Locate the cell with the specified text and output its [X, Y] center coordinate. 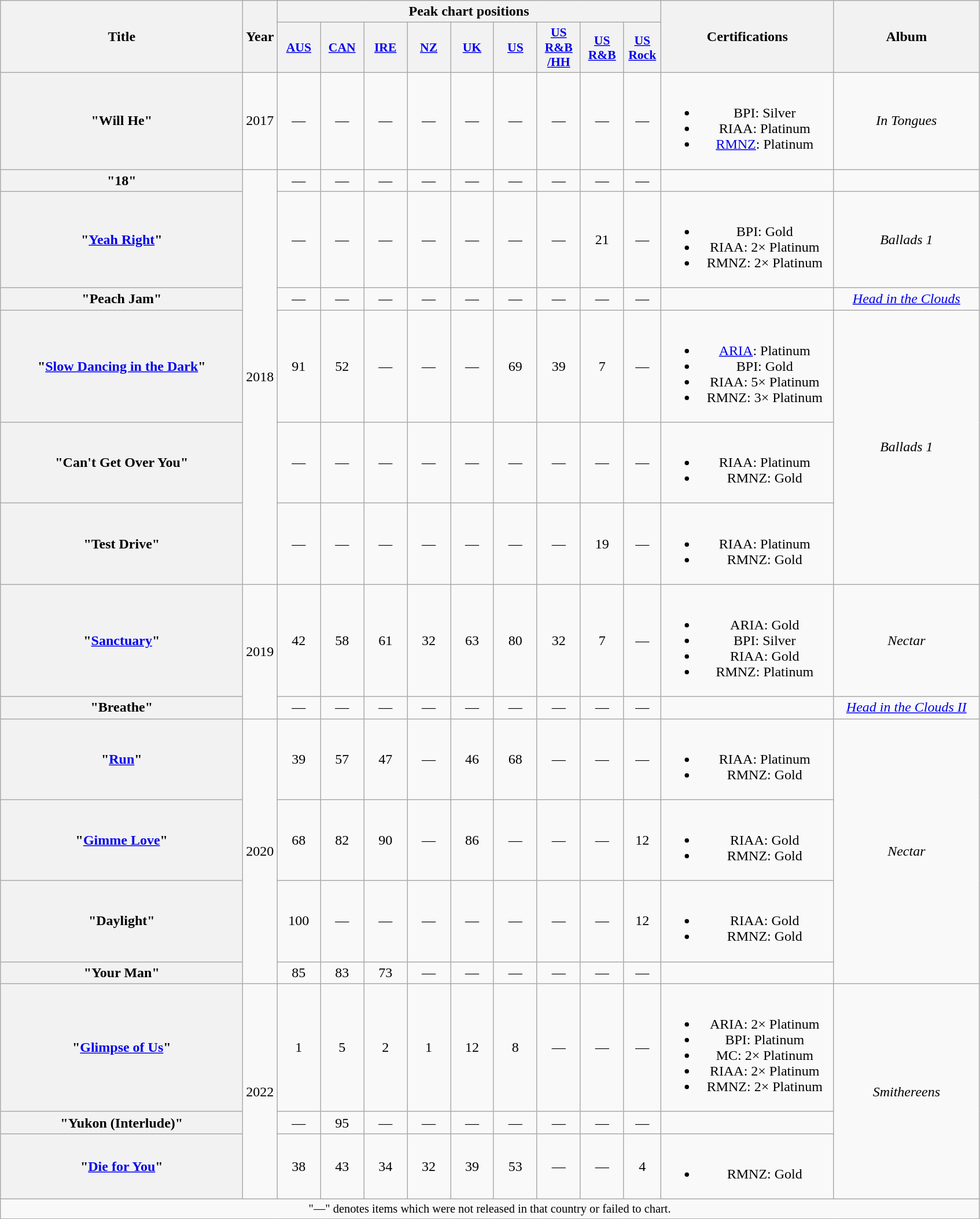
5 [342, 1047]
USR&B [602, 47]
4 [642, 1166]
2017 [260, 120]
UK [472, 47]
In Tongues [906, 120]
"Breathe" [121, 708]
"Run" [121, 759]
"Slow Dancing in the Dark" [121, 366]
Peak chart positions [469, 12]
21 [602, 240]
BPI: GoldRIAA: 2× PlatinumRMNZ: 2× Platinum [747, 240]
43 [342, 1166]
"Die for You" [121, 1166]
8 [515, 1047]
"18" [121, 180]
46 [472, 759]
"Peach Jam" [121, 299]
2022 [260, 1091]
IRE [385, 47]
AUS [299, 47]
ARIA: GoldBPI: SilverRIAA: GoldRMNZ: Platinum [747, 640]
91 [299, 366]
61 [385, 640]
Year [260, 37]
"Yukon (Interlude)" [121, 1122]
90 [385, 840]
"—" denotes items which were not released in that country or failed to chart. [490, 1209]
86 [472, 840]
69 [515, 366]
"Your Man" [121, 973]
"Sanctuary" [121, 640]
Certifications [747, 37]
Head in the Clouds II [906, 708]
95 [342, 1122]
BPI: SilverRIAA: PlatinumRMNZ: Platinum [747, 120]
CAN [342, 47]
83 [342, 973]
Title [121, 37]
USRock [642, 47]
Smithereens [906, 1091]
19 [602, 544]
"Daylight" [121, 921]
RMNZ: Gold [747, 1166]
85 [299, 973]
US [515, 47]
57 [342, 759]
2018 [260, 376]
"Yeah Right" [121, 240]
"Glimpse of Us" [121, 1047]
2 [385, 1047]
"Can't Get Over You" [121, 463]
Head in the Clouds [906, 299]
52 [342, 366]
"Will He" [121, 120]
Album [906, 37]
53 [515, 1166]
58 [342, 640]
NZ [429, 47]
73 [385, 973]
47 [385, 759]
ARIA: 2× PlatinumBPI: PlatinumMC: 2× PlatinumRIAA: 2× PlatinumRMNZ: 2× Platinum [747, 1047]
"Test Drive" [121, 544]
2019 [260, 651]
USR&B/HH [559, 47]
2020 [260, 851]
80 [515, 640]
38 [299, 1166]
100 [299, 921]
"Gimme Love" [121, 840]
82 [342, 840]
42 [299, 640]
ARIA: PlatinumBPI: GoldRIAA: 5× PlatinumRMNZ: 3× Platinum [747, 366]
63 [472, 640]
34 [385, 1166]
